Provide the [X, Y] coordinate of the cell's center where the given text is located.  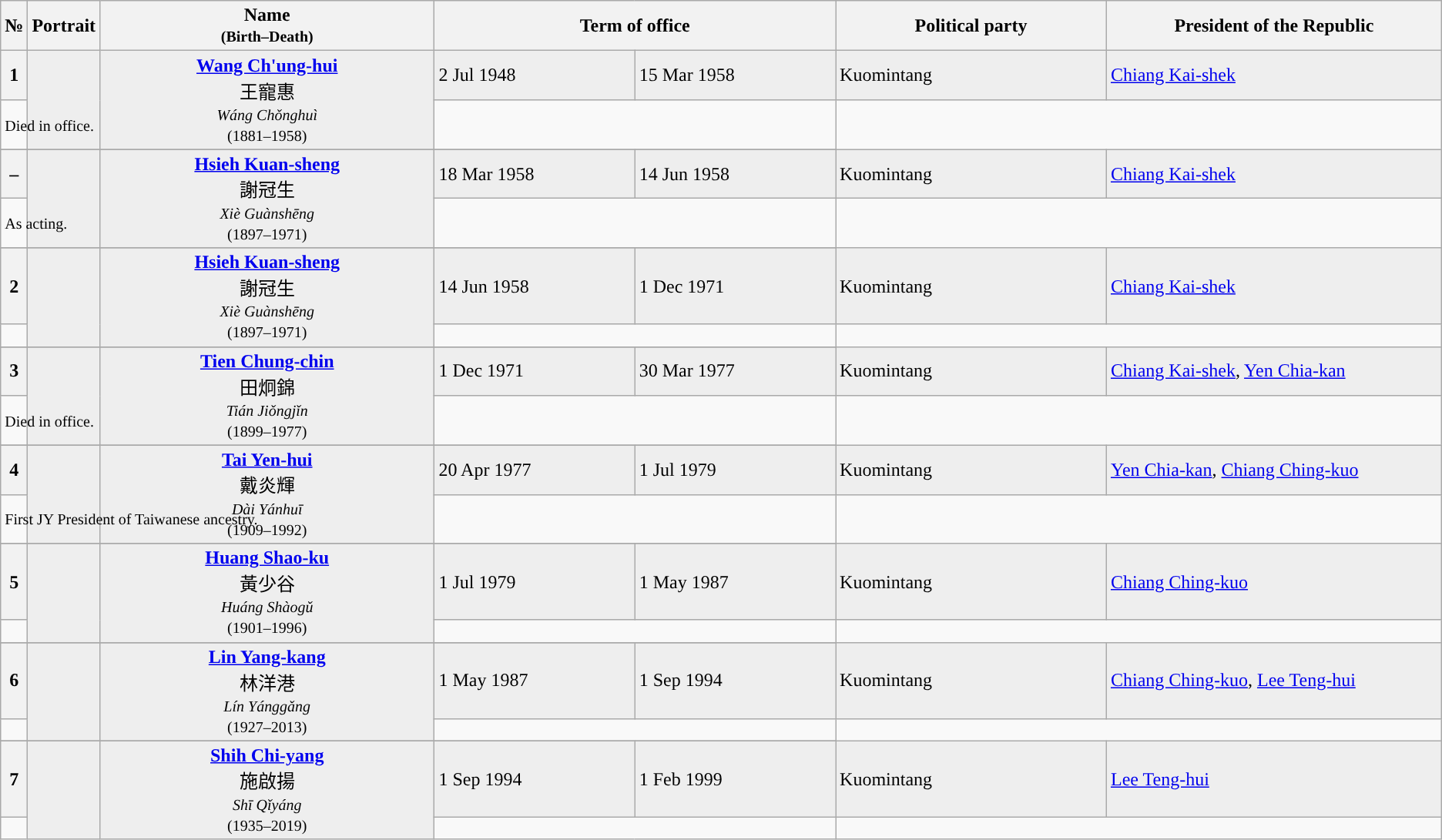
Yen Chia-kan, Chiang Ching-kuo [1274, 470]
Lin Yang-kang林洋港Lín Yánggǎng(1927–2013) [267, 691]
Portrait [64, 26]
4 [14, 470]
Lee Teng-hui [1274, 779]
№ [14, 26]
Chiang Kai-shek, Yen Chia-kan [1274, 371]
6 [14, 681]
Term of office [635, 26]
30 Mar 1977 [735, 371]
2 Jul 1948 [535, 75]
20 Apr 1977 [535, 470]
Huang Shao-ku黃少谷Huáng Shàogǔ(1901–1996) [267, 593]
Tien Chung-chin田炯錦Tián Jiǒngjǐn(1899–1977) [267, 396]
President of the Republic [1274, 26]
15 Mar 1958 [735, 75]
– [14, 174]
Name(Birth–Death) [267, 26]
Political party [971, 26]
1 [14, 75]
1 Feb 1999 [735, 779]
18 Mar 1958 [535, 174]
7 [14, 779]
Wang Ch'ung-hui王寵惠Wáng Chǒnghuì(1881–1958) [267, 100]
5 [14, 582]
2 [14, 286]
First JY President of Taiwanese ancestry. [418, 519]
Chiang Ching-kuo, Lee Teng-hui [1274, 681]
Tai Yen-hui戴炎輝Dài Yánhuī(1909–1992) [267, 494]
Shih Chi-yang施啟揚Shī Qǐyáng(1935–2019) [267, 790]
3 [14, 371]
Chiang Ching-kuo [1274, 582]
As acting. [418, 223]
